Provide the [X, Y] coordinate of the cell's center where the given text is located.  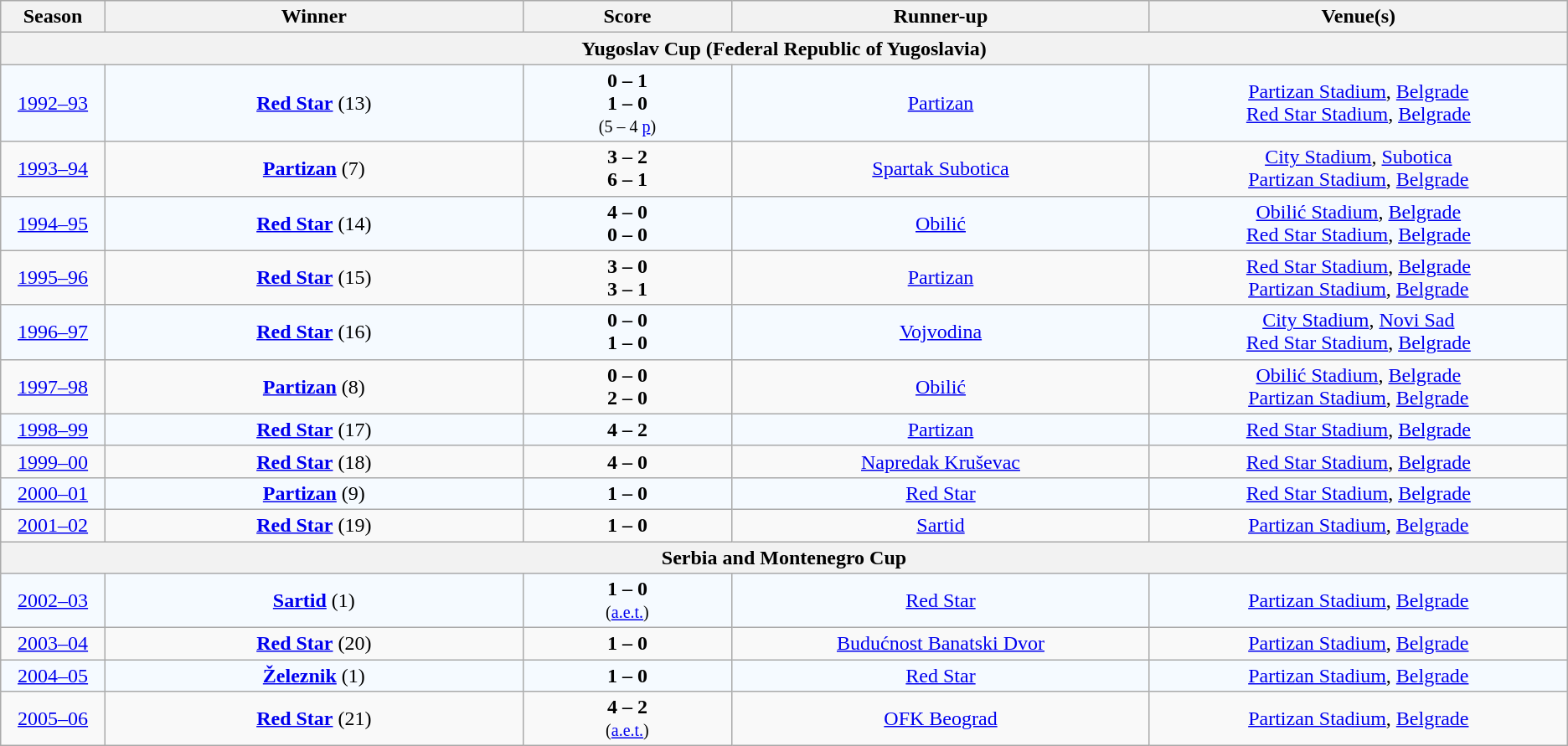
Partizan (8) [313, 387]
Red Star (16) [313, 332]
1998–99 [54, 430]
2000–01 [54, 493]
Runner-up [941, 17]
Winner [313, 17]
1992–93 [54, 103]
Napredak Kruševac [941, 461]
4 – 0 [627, 461]
4 – 2 [627, 430]
2002–03 [54, 601]
Red Star (19) [313, 525]
1 – 0(a.e.t.) [627, 601]
1996–97 [54, 332]
2003–04 [54, 644]
Partizan (7) [313, 169]
1997–98 [54, 387]
2001–02 [54, 525]
4 – 2(a.e.t.) [627, 718]
Partizan Stadium, Belgrade Red Star Stadium, Belgrade [1359, 103]
1999–00 [54, 461]
0 – 11 – 0(5 – 4 p) [627, 103]
4 – 00 – 0 [627, 223]
Partizan (9) [313, 493]
Score [627, 17]
Red Star (20) [313, 644]
2004–05 [54, 676]
Venue(s) [1359, 17]
0 – 01 – 0 [627, 332]
Red Star (18) [313, 461]
Red Star (13) [313, 103]
2005–06 [54, 718]
3 – 03 – 1 [627, 278]
Vojvodina [941, 332]
Red Star (21) [313, 718]
3 – 26 – 1 [627, 169]
Red Star (14) [313, 223]
1993–94 [54, 169]
Red Star (17) [313, 430]
City Stadium, Novi SadRed Star Stadium, Belgrade [1359, 332]
Season [54, 17]
Budućnost Banatski Dvor [941, 644]
0 – 02 – 0 [627, 387]
Železnik (1) [313, 676]
Sartid [941, 525]
Sartid (1) [313, 601]
Spartak Subotica [941, 169]
1995–96 [54, 278]
Red Star (15) [313, 278]
1994–95 [54, 223]
Obilić Stadium, BelgradeRed Star Stadium, Belgrade [1359, 223]
Obilić Stadium, BelgradePartizan Stadium, Belgrade [1359, 387]
Red Star Stadium, BelgradePartizan Stadium, Belgrade [1359, 278]
Yugoslav Cup (Federal Republic of Yugoslavia) [784, 49]
City Stadium, SuboticaPartizan Stadium, Belgrade [1359, 169]
OFK Beograd [941, 718]
Serbia and Montenegro Cup [784, 557]
